Provide the (x, y) coordinate of the cell's center where the given text is located.  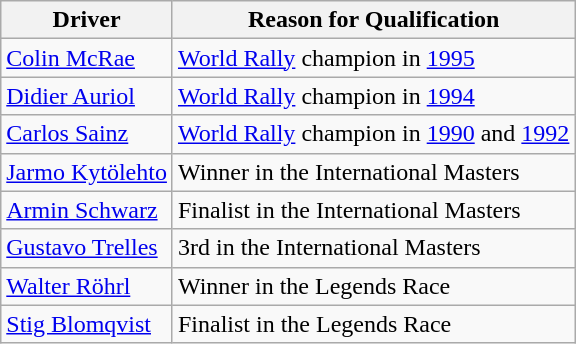
Finalist in the Legends Race (373, 324)
Winner in the Legends Race (373, 286)
Reason for Qualification (373, 20)
Armin Schwarz (87, 210)
Stig Blomqvist (87, 324)
Jarmo Kytölehto (87, 172)
Carlos Sainz (87, 134)
Walter Röhrl (87, 286)
World Rally champion in 1995 (373, 58)
Didier Auriol (87, 96)
World Rally champion in 1994 (373, 96)
World Rally champion in 1990 and 1992 (373, 134)
Driver (87, 20)
Colin McRae (87, 58)
3rd in the International Masters (373, 248)
Gustavo Trelles (87, 248)
Winner in the International Masters (373, 172)
Finalist in the International Masters (373, 210)
